Capture the cell that displays the provided text and extract its [x, y] central coordinate. 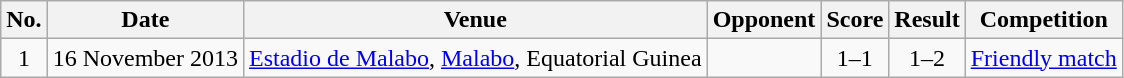
1–2 [927, 58]
1–1 [855, 58]
16 November 2013 [145, 58]
No. [24, 20]
Estadio de Malabo, Malabo, Equatorial Guinea [476, 58]
Date [145, 20]
Score [855, 20]
Competition [1044, 20]
1 [24, 58]
Opponent [764, 20]
Venue [476, 20]
Friendly match [1044, 58]
Result [927, 20]
